Return (x, y) of the center of cell containing provided text 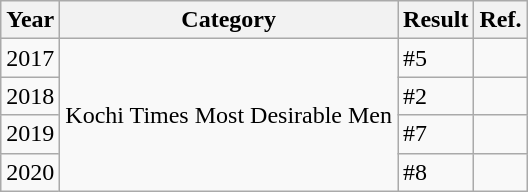
2017 (30, 58)
Kochi Times Most Desirable Men (229, 115)
Category (229, 20)
2018 (30, 96)
Year (30, 20)
Result (436, 20)
2019 (30, 134)
#8 (436, 172)
Ref. (500, 20)
#7 (436, 134)
2020 (30, 172)
#5 (436, 58)
#2 (436, 96)
